Locate the cell with the specified text and output its (x, y) center coordinate. 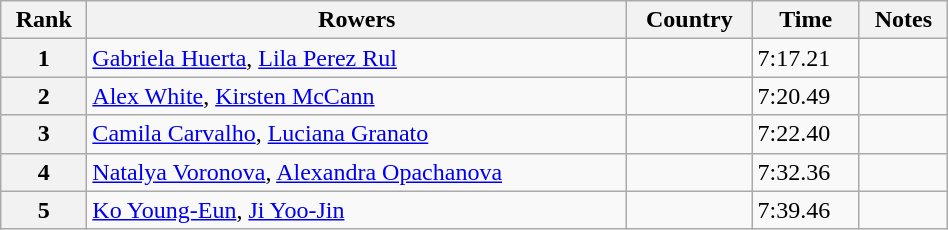
4 (44, 172)
Notes (903, 20)
7:32.36 (806, 172)
7:17.21 (806, 58)
1 (44, 58)
5 (44, 210)
Alex White, Kirsten McCann (357, 96)
7:20.49 (806, 96)
Natalya Voronova, Alexandra Opachanova (357, 172)
Time (806, 20)
Country (690, 20)
7:22.40 (806, 134)
7:39.46 (806, 210)
3 (44, 134)
2 (44, 96)
Gabriela Huerta, Lila Perez Rul (357, 58)
Ko Young-Eun, Ji Yoo-Jin (357, 210)
Camila Carvalho, Luciana Granato (357, 134)
Rowers (357, 20)
Rank (44, 20)
